From the cell containing the given text, extract its center point as (X, Y) coordinate. 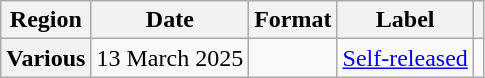
Various (46, 58)
Label (405, 20)
13 March 2025 (170, 58)
Self-released (405, 58)
Region (46, 20)
Format (293, 20)
Date (170, 20)
